Pinpoint the cell where the given text exists, returning its (X, Y) midpoint coordinate. 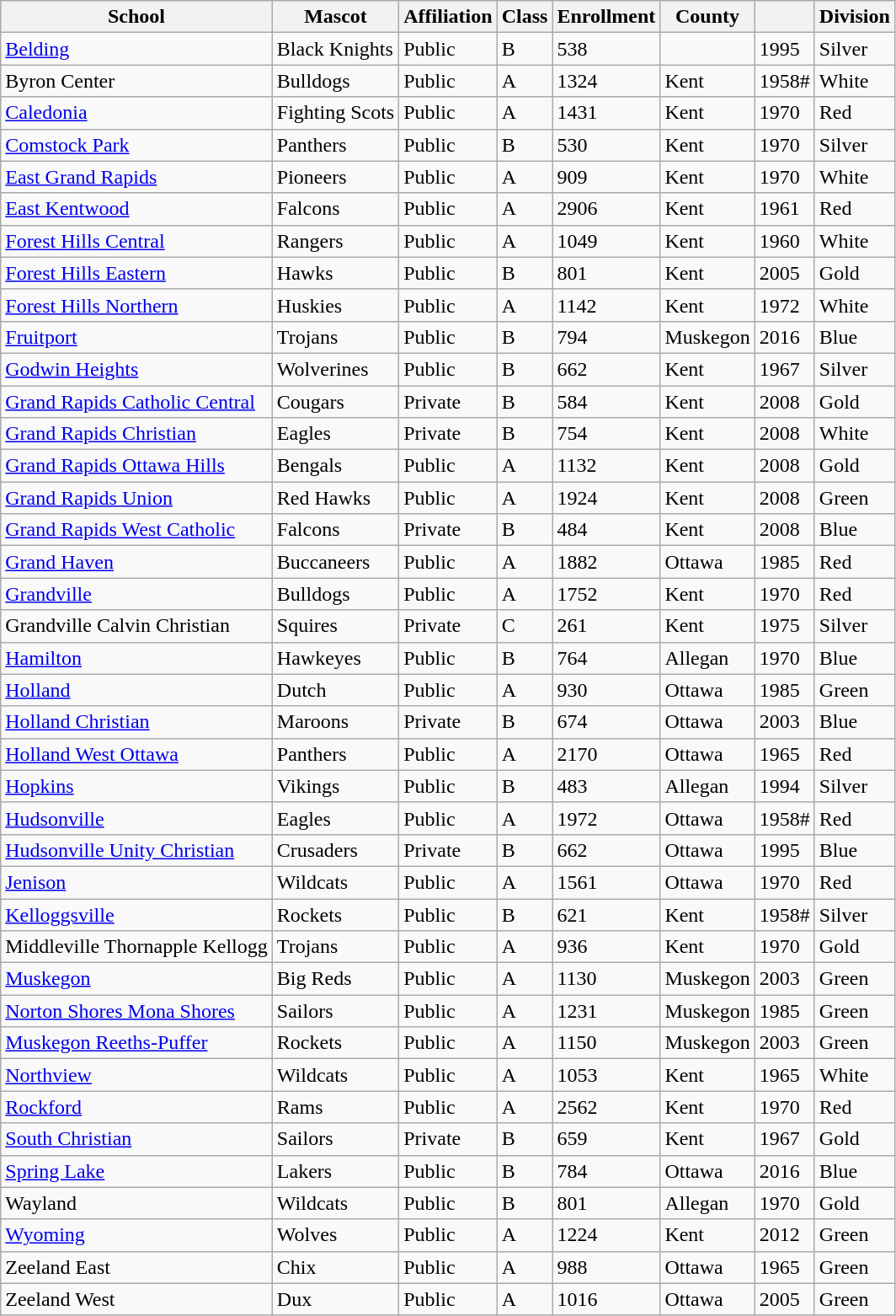
1049 (606, 241)
Fruitport (136, 337)
Dux (335, 1299)
Middleville Thornapple Kellogg (136, 947)
East Kentwood (136, 209)
1150 (606, 1043)
Godwin Heights (136, 369)
1231 (606, 1011)
Spring Lake (136, 1171)
Wolverines (335, 369)
584 (606, 402)
1961 (785, 209)
659 (606, 1139)
Chix (335, 1267)
Zeeland West (136, 1299)
Hopkins (136, 786)
Buccaneers (335, 562)
Jenison (136, 882)
936 (606, 947)
Big Reds (335, 979)
Forest Hills Eastern (136, 273)
Grandville (136, 594)
764 (606, 658)
621 (606, 914)
Rangers (335, 241)
Huskies (335, 305)
988 (606, 1267)
Cougars (335, 402)
Bengals (335, 466)
School (136, 17)
Hawkeyes (335, 658)
Pioneers (335, 177)
1016 (606, 1299)
Grandville Calvin Christian (136, 626)
C (525, 626)
Holland West Ottawa (136, 754)
Grand Rapids Catholic Central (136, 402)
674 (606, 722)
Enrollment (606, 17)
1132 (606, 466)
1561 (606, 882)
261 (606, 626)
Byron Center (136, 81)
Red Hawks (335, 498)
Lakers (335, 1171)
Holland (136, 690)
Caledonia (136, 113)
1960 (785, 241)
754 (606, 434)
Dutch (335, 690)
1882 (606, 562)
Squires (335, 626)
South Christian (136, 1139)
784 (606, 1171)
Hudsonville (136, 818)
Hawks (335, 273)
1053 (606, 1075)
530 (606, 145)
Mascot (335, 17)
2562 (606, 1107)
Kelloggsville (136, 914)
2170 (606, 754)
1975 (785, 626)
Holland Christian (136, 722)
Division (854, 17)
Norton Shores Mona Shores (136, 1011)
1324 (606, 81)
Maroons (335, 722)
Affiliation (448, 17)
Grand Haven (136, 562)
Comstock Park (136, 145)
Vikings (335, 786)
Grand Rapids Union (136, 498)
Crusaders (335, 850)
483 (606, 786)
Hudsonville Unity Christian (136, 850)
2012 (785, 1235)
Rockford (136, 1107)
Forest Hills Central (136, 241)
1431 (606, 113)
1142 (606, 305)
Zeeland East (136, 1267)
Muskegon Reeths-Puffer (136, 1043)
Forest Hills Northern (136, 305)
Rams (335, 1107)
Northview (136, 1075)
Black Knights (335, 49)
1994 (785, 786)
1924 (606, 498)
Belding (136, 49)
Grand Rapids West Catholic (136, 530)
1224 (606, 1235)
Grand Rapids Ottawa Hills (136, 466)
1752 (606, 594)
538 (606, 49)
Wyoming (136, 1235)
Grand Rapids Christian (136, 434)
484 (606, 530)
1130 (606, 979)
Hamilton (136, 658)
County (707, 17)
Class (525, 17)
Wolves (335, 1235)
794 (606, 337)
909 (606, 177)
Wayland (136, 1203)
930 (606, 690)
East Grand Rapids (136, 177)
2906 (606, 209)
Fighting Scots (335, 113)
